Return (X, Y) of the center of cell containing provided text 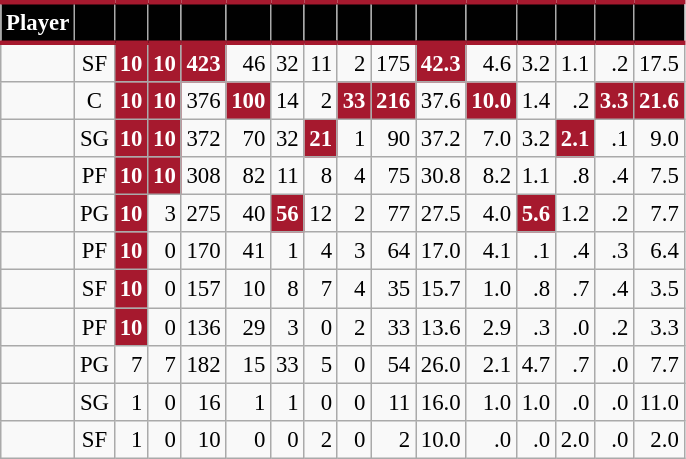
15 (248, 364)
182 (204, 364)
136 (204, 327)
4.1 (491, 251)
100 (248, 101)
11.0 (659, 402)
Player (38, 22)
41 (248, 251)
423 (204, 62)
56 (288, 214)
5.6 (536, 214)
1.4 (536, 101)
16 (204, 402)
21 (320, 139)
30.8 (441, 176)
216 (394, 101)
C (95, 101)
82 (248, 176)
157 (204, 289)
16.0 (441, 402)
26.0 (441, 364)
42.3 (441, 62)
17.0 (441, 251)
275 (204, 214)
4.7 (536, 364)
37.6 (441, 101)
77 (394, 214)
64 (394, 251)
2.9 (491, 327)
35 (394, 289)
7.0 (491, 139)
4.0 (491, 214)
21.6 (659, 101)
376 (204, 101)
70 (248, 139)
8.2 (491, 176)
46 (248, 62)
14 (288, 101)
175 (394, 62)
4.6 (491, 62)
37.2 (441, 139)
17.5 (659, 62)
5 (320, 364)
308 (204, 176)
1.2 (574, 214)
7.5 (659, 176)
372 (204, 139)
75 (394, 176)
90 (394, 139)
40 (248, 214)
3.5 (659, 289)
6.4 (659, 251)
29 (248, 327)
54 (394, 364)
13.6 (441, 327)
9.0 (659, 139)
170 (204, 251)
12 (320, 214)
15.7 (441, 289)
27.5 (441, 214)
